For the text-containing cell, return its midpoint in [X, Y] coordinate format. 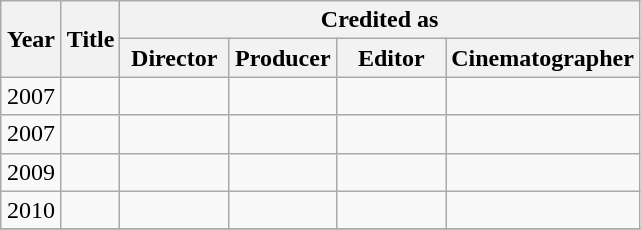
Title [90, 39]
Director [174, 58]
2009 [32, 172]
Credited as [380, 20]
Year [32, 39]
Editor [392, 58]
2010 [32, 210]
Producer [282, 58]
Cinematographer [543, 58]
